Scan for the cell matching the given text and deliver its (X, Y) coordinate at center. 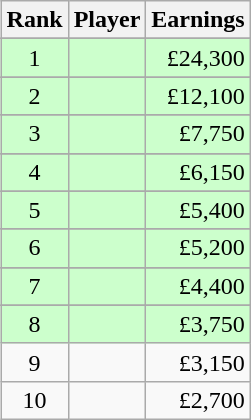
£7,750 (198, 134)
1 (34, 58)
£3,750 (198, 324)
4 (34, 172)
3 (34, 134)
£3,150 (198, 362)
£5,400 (198, 210)
£2,700 (198, 400)
£5,200 (198, 248)
6 (34, 248)
£6,150 (198, 172)
7 (34, 286)
Earnings (198, 20)
£12,100 (198, 96)
2 (34, 96)
£24,300 (198, 58)
Rank (34, 20)
£4,400 (198, 286)
8 (34, 324)
Player (107, 20)
9 (34, 362)
5 (34, 210)
10 (34, 400)
